Find where the given text appears and provide that cell's center as (x, y) coordinate. 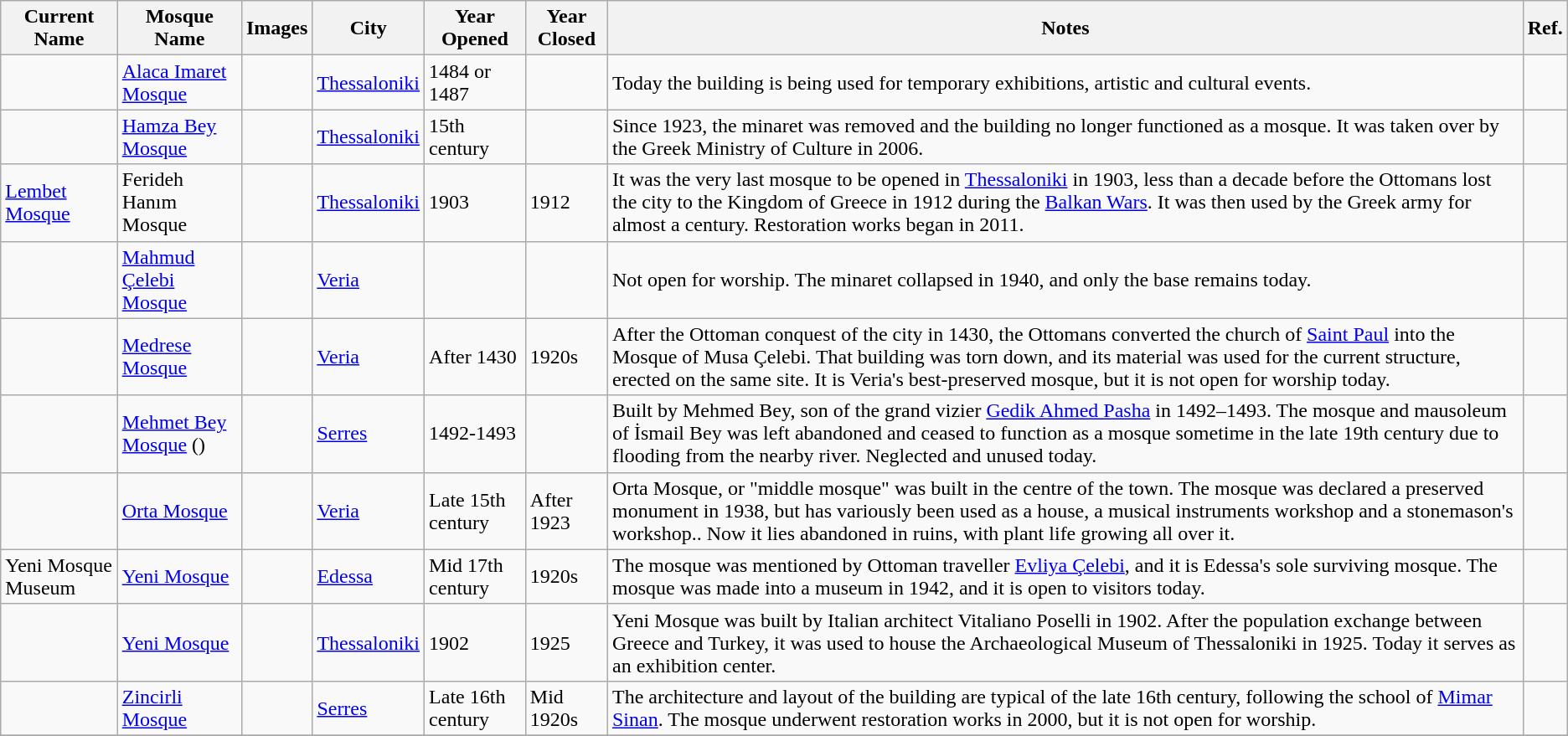
1492-1493 (476, 434)
Mahmud Çelebi Mosque (179, 280)
Since 1923, the minaret was removed and the building no longer functioned as a mosque. It was taken over by the Greek Ministry of Culture in 2006. (1065, 137)
Lembet Mosque (59, 203)
Medrese Mosque (179, 357)
Today the building is being used for temporary exhibitions, artistic and cultural events. (1065, 82)
Images (276, 28)
Mosque Name (179, 28)
Late 16th century (476, 708)
After 1923 (566, 511)
Mid 1920s (566, 708)
1903 (476, 203)
Ref. (1545, 28)
Mid 17th century (476, 576)
Orta Mosque (179, 511)
Current Name (59, 28)
Yeni Mosque Museum (59, 576)
1925 (566, 642)
Year Opened (476, 28)
15th century (476, 137)
Zincirli Mosque (179, 708)
City (369, 28)
Edessa (369, 576)
Hamza Bey Mosque (179, 137)
Ferideh Hanım Mosque (179, 203)
1484 or 1487 (476, 82)
1902 (476, 642)
Late 15th century (476, 511)
Notes (1065, 28)
Mehmet Bey Mosque () (179, 434)
Alaca Imaret Mosque (179, 82)
Year Closed (566, 28)
1912 (566, 203)
Not open for worship. The minaret collapsed in 1940, and only the base remains today. (1065, 280)
After 1430 (476, 357)
